Find where the given text appears and provide that cell's center as (x, y) coordinate. 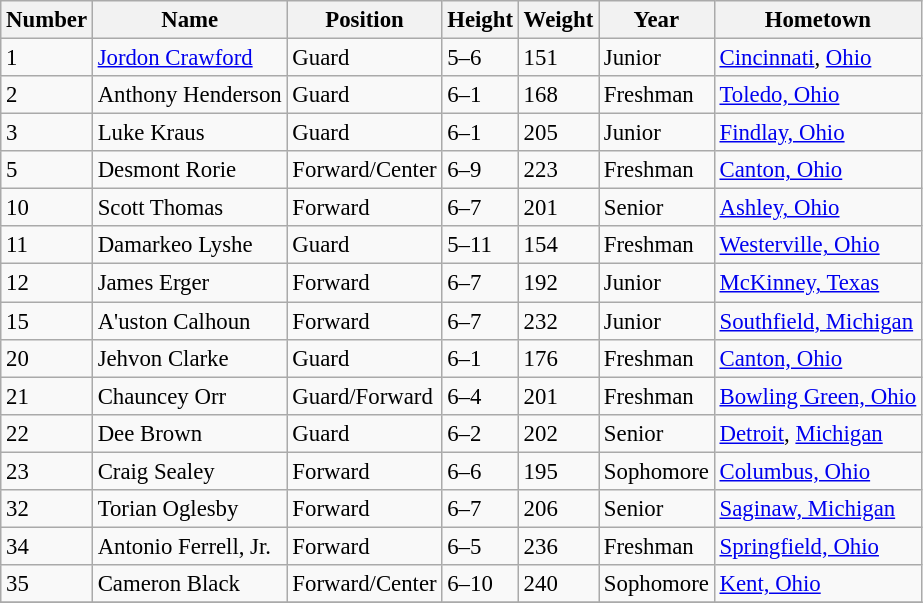
6–9 (480, 170)
22 (47, 433)
A'uston Calhoun (190, 321)
168 (558, 95)
Craig Sealey (190, 471)
236 (558, 546)
Southfield, Michigan (818, 321)
Dee Brown (190, 433)
192 (558, 283)
202 (558, 433)
6–2 (480, 433)
Anthony Henderson (190, 95)
Findlay, Ohio (818, 133)
Toledo, Ohio (818, 95)
Detroit, Michigan (818, 433)
10 (47, 208)
6–6 (480, 471)
Damarkeo Lyshe (190, 245)
6–5 (480, 546)
Cameron Black (190, 584)
Ashley, Ohio (818, 208)
Position (364, 20)
Springfield, Ohio (818, 546)
223 (558, 170)
34 (47, 546)
Bowling Green, Ohio (818, 396)
32 (47, 509)
Jehvon Clarke (190, 358)
21 (47, 396)
176 (558, 358)
205 (558, 133)
12 (47, 283)
Saginaw, Michigan (818, 509)
Chauncey Orr (190, 396)
151 (558, 58)
Kent, Ohio (818, 584)
240 (558, 584)
6–4 (480, 396)
6–10 (480, 584)
195 (558, 471)
1 (47, 58)
Cincinnati, Ohio (818, 58)
Jordon Crawford (190, 58)
Name (190, 20)
Scott Thomas (190, 208)
Desmont Rorie (190, 170)
McKinney, Texas (818, 283)
Year (657, 20)
Guard/Forward (364, 396)
3 (47, 133)
Hometown (818, 20)
15 (47, 321)
23 (47, 471)
Antonio Ferrell, Jr. (190, 546)
206 (558, 509)
Height (480, 20)
154 (558, 245)
11 (47, 245)
Torian Oglesby (190, 509)
Number (47, 20)
35 (47, 584)
20 (47, 358)
Columbus, Ohio (818, 471)
Weight (558, 20)
Luke Kraus (190, 133)
5–6 (480, 58)
Westerville, Ohio (818, 245)
5 (47, 170)
232 (558, 321)
James Erger (190, 283)
5–11 (480, 245)
2 (47, 95)
